Pinpoint the cell where the given text exists, returning its (x, y) midpoint coordinate. 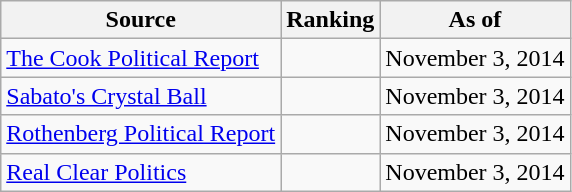
Source (141, 20)
Real Clear Politics (141, 172)
Ranking (330, 20)
Sabato's Crystal Ball (141, 96)
The Cook Political Report (141, 58)
As of (475, 20)
Rothenberg Political Report (141, 134)
